Detect which cell encompasses the target text, then output its (X, Y) center coordinate. 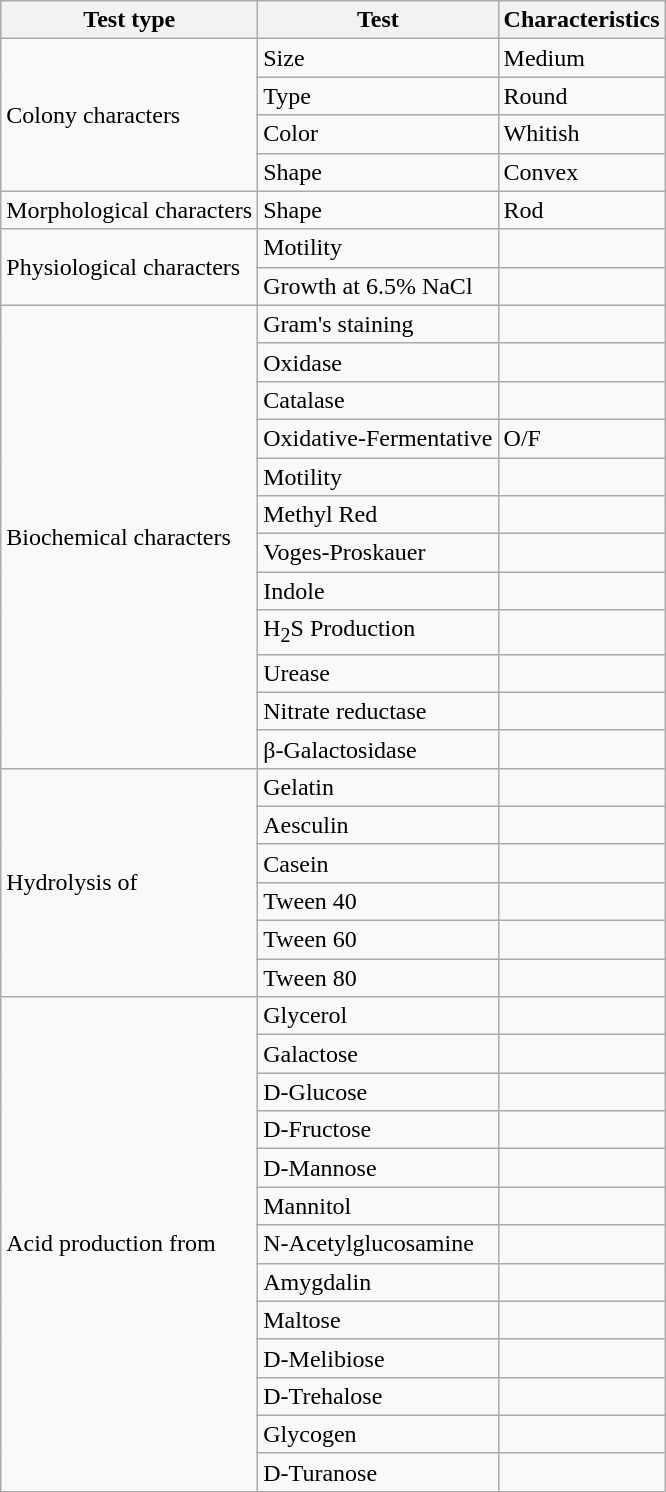
Urease (378, 673)
D-Turanose (378, 1472)
Indole (378, 591)
Methyl Red (378, 515)
Size (378, 58)
Tween 80 (378, 978)
Round (582, 96)
Test (378, 20)
D-Fructose (378, 1130)
Test type (130, 20)
Mannitol (378, 1206)
Growth at 6.5% NaCl (378, 286)
N-Acetylglucosamine (378, 1244)
D-Trehalose (378, 1396)
Type (378, 96)
D-Glucose (378, 1092)
Nitrate reductase (378, 711)
Characteristics (582, 20)
Medium (582, 58)
Morphological characters (130, 210)
H2S Production (378, 632)
Amygdalin (378, 1282)
Aesculin (378, 825)
Colony characters (130, 115)
Tween 60 (378, 940)
Galactose (378, 1054)
Tween 40 (378, 901)
Casein (378, 863)
Rod (582, 210)
Gelatin (378, 787)
Oxidative-Fermentative (378, 438)
D-Mannose (378, 1168)
Glycogen (378, 1434)
Gram's staining (378, 324)
Whitish (582, 134)
Convex (582, 172)
Maltose (378, 1320)
Catalase (378, 400)
Glycerol (378, 1016)
Acid production from (130, 1244)
Oxidase (378, 362)
Color (378, 134)
Voges-Proskauer (378, 553)
D-Melibiose (378, 1358)
β-Galactosidase (378, 749)
O/F (582, 438)
Hydrolysis of (130, 882)
Biochemical characters (130, 536)
Physiological characters (130, 267)
